Return the [x, y] coordinate for the center point of the cell that contains the specified text.  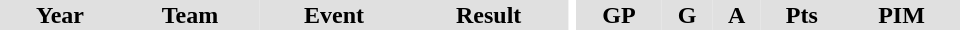
Pts [802, 15]
GP [619, 15]
Result [488, 15]
Event [334, 15]
A [737, 15]
Team [190, 15]
PIM [902, 15]
G [688, 15]
Year [60, 15]
